Capture the cell that displays the provided text and extract its (x, y) central coordinate. 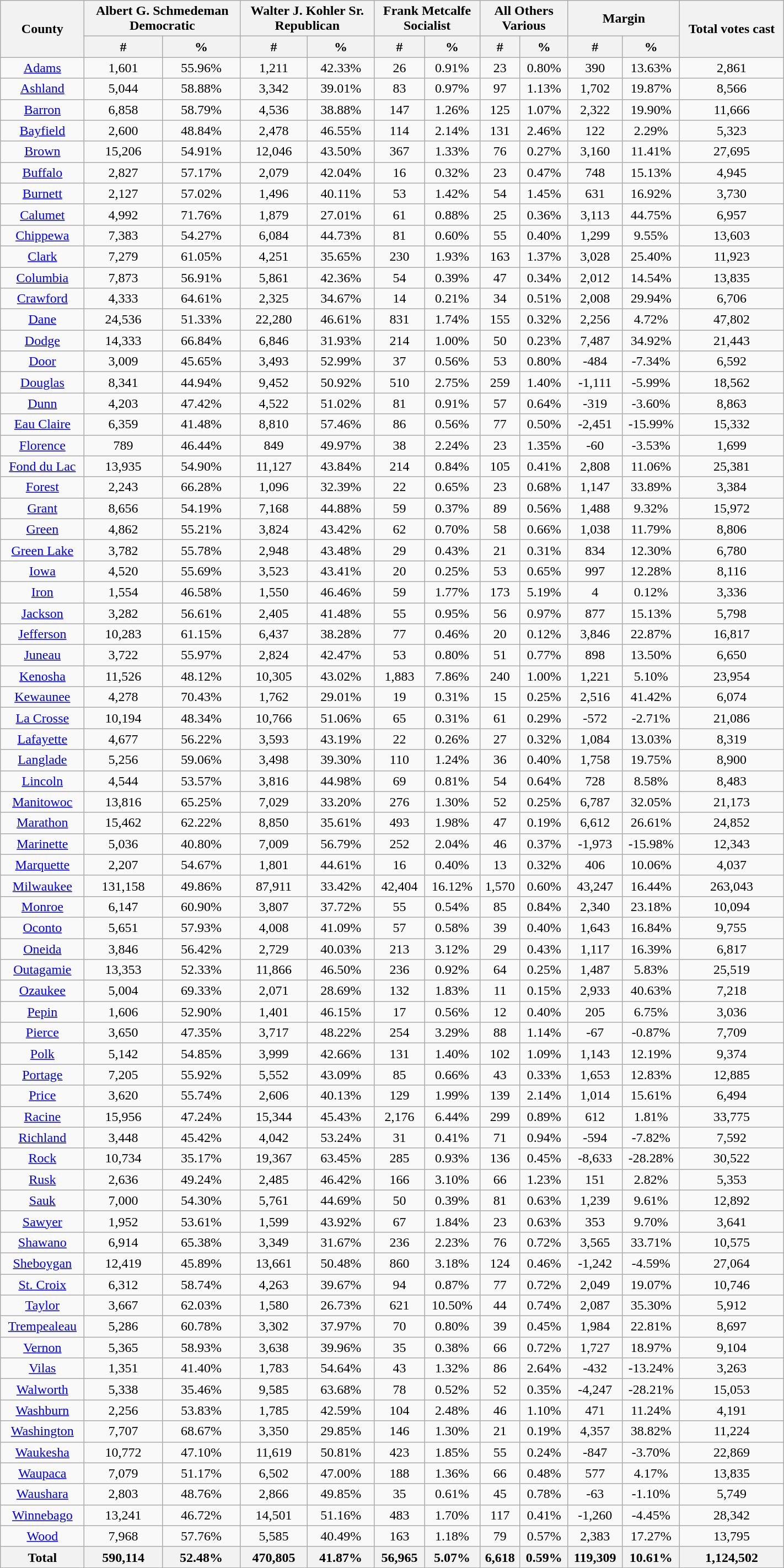
78 (399, 1389)
0.21% (452, 299)
-28.21% (651, 1389)
54.91% (201, 152)
Margin (624, 19)
11,224 (732, 1431)
2,383 (595, 1536)
7,009 (274, 844)
4,520 (123, 571)
Forest (42, 487)
Florence (42, 445)
38.82% (651, 1431)
173 (500, 592)
834 (595, 550)
Jackson (42, 613)
147 (399, 110)
83 (399, 89)
0.35% (544, 1389)
4,203 (123, 403)
Barron (42, 110)
39.01% (341, 89)
12.30% (651, 550)
0.81% (452, 781)
230 (399, 256)
53.57% (201, 781)
56.42% (201, 949)
17 (399, 1012)
2.29% (651, 131)
5,651 (123, 928)
12.19% (651, 1054)
8,566 (732, 89)
13,795 (732, 1536)
3,302 (274, 1327)
-3.70% (651, 1452)
54.67% (201, 865)
-28.28% (651, 1159)
La Crosse (42, 718)
63.45% (341, 1159)
27 (500, 739)
12,046 (274, 152)
Manitowoc (42, 802)
2,516 (595, 697)
2,008 (595, 299)
1,496 (274, 193)
390 (595, 68)
0.50% (544, 424)
860 (399, 1263)
70.43% (201, 697)
43.92% (341, 1221)
47.10% (201, 1452)
Walter J. Kohler Sr.Republican (308, 19)
114 (399, 131)
104 (399, 1410)
35.46% (201, 1389)
49.86% (201, 886)
-572 (595, 718)
3,641 (732, 1221)
240 (500, 676)
7,168 (274, 508)
10,734 (123, 1159)
6.75% (651, 1012)
Kewaunee (42, 697)
131,158 (123, 886)
-847 (595, 1452)
0.70% (452, 529)
-67 (595, 1033)
70 (399, 1327)
Pierce (42, 1033)
139 (500, 1096)
1,147 (595, 487)
2.64% (544, 1368)
5.83% (651, 970)
51.02% (341, 403)
Price (42, 1096)
831 (399, 320)
55.96% (201, 68)
40.80% (201, 844)
3,824 (274, 529)
Door (42, 362)
-484 (595, 362)
Washburn (42, 1410)
0.88% (452, 214)
Rock (42, 1159)
Clark (42, 256)
3,620 (123, 1096)
Sawyer (42, 1221)
1,643 (595, 928)
6,502 (274, 1473)
3,999 (274, 1054)
1.14% (544, 1033)
299 (500, 1117)
1,038 (595, 529)
Washington (42, 1431)
21,086 (732, 718)
1.42% (452, 193)
44.98% (341, 781)
56.61% (201, 613)
46.46% (341, 592)
1,758 (595, 760)
1.84% (452, 1221)
110 (399, 760)
1,554 (123, 592)
42.04% (341, 173)
49.24% (201, 1179)
50.81% (341, 1452)
28.69% (341, 991)
1,221 (595, 676)
39.30% (341, 760)
62 (399, 529)
44.75% (651, 214)
56.22% (201, 739)
-13.24% (651, 1368)
56 (500, 613)
15 (500, 697)
Total votes cast (732, 29)
2,207 (123, 865)
1.98% (452, 823)
10,094 (732, 907)
16.44% (651, 886)
2.04% (452, 844)
48.12% (201, 676)
3,523 (274, 571)
28,342 (732, 1515)
27,064 (732, 1263)
8,863 (732, 403)
3,807 (274, 907)
-1.10% (651, 1494)
25 (500, 214)
6,787 (595, 802)
48.76% (201, 1494)
166 (399, 1179)
0.27% (544, 152)
29.94% (651, 299)
44.73% (341, 235)
47.35% (201, 1033)
-1,973 (595, 844)
-2,451 (595, 424)
55.92% (201, 1075)
34 (500, 299)
46.72% (201, 1515)
1,096 (274, 487)
7,709 (732, 1033)
1,984 (595, 1327)
-60 (595, 445)
2.48% (452, 1410)
58.79% (201, 110)
39.67% (341, 1285)
50.92% (341, 382)
26.61% (651, 823)
3,384 (732, 487)
2,824 (274, 655)
62.22% (201, 823)
58 (500, 529)
19 (399, 697)
2,948 (274, 550)
9,755 (732, 928)
12,343 (732, 844)
1,124,502 (732, 1557)
367 (399, 152)
44.94% (201, 382)
353 (595, 1221)
58.74% (201, 1285)
12.28% (651, 571)
0.15% (544, 991)
Taylor (42, 1306)
41.40% (201, 1368)
54.19% (201, 508)
10,766 (274, 718)
Wood (42, 1536)
52.99% (341, 362)
188 (399, 1473)
6,147 (123, 907)
2,485 (274, 1179)
56,965 (399, 1557)
5,749 (732, 1494)
3,028 (595, 256)
4.72% (651, 320)
Crawford (42, 299)
Dodge (42, 341)
5,256 (123, 760)
9,452 (274, 382)
6,359 (123, 424)
1.07% (544, 110)
3,638 (274, 1348)
10.50% (452, 1306)
57.93% (201, 928)
3,565 (595, 1242)
1,783 (274, 1368)
3,650 (123, 1033)
2.82% (651, 1179)
2,827 (123, 173)
16.39% (651, 949)
County (42, 29)
51.06% (341, 718)
Green (42, 529)
Iron (42, 592)
6,846 (274, 341)
38 (399, 445)
1.85% (452, 1452)
61.05% (201, 256)
3.12% (452, 949)
6,957 (732, 214)
4,263 (274, 1285)
3,498 (274, 760)
22,869 (732, 1452)
38.88% (341, 110)
55.74% (201, 1096)
94 (399, 1285)
Lincoln (42, 781)
Frank MetcalfeSocialist (427, 19)
7,592 (732, 1138)
12,885 (732, 1075)
3,782 (123, 550)
69.33% (201, 991)
2.75% (452, 382)
71 (500, 1138)
11,923 (732, 256)
2,340 (595, 907)
5,552 (274, 1075)
1,702 (595, 89)
27.01% (341, 214)
15,206 (123, 152)
6,612 (595, 823)
510 (399, 382)
10,575 (732, 1242)
2,176 (399, 1117)
4,037 (732, 865)
124 (500, 1263)
31.67% (341, 1242)
3.29% (452, 1033)
1,299 (595, 235)
11.24% (651, 1410)
0.92% (452, 970)
13.03% (651, 739)
Juneau (42, 655)
Bayfield (42, 131)
122 (595, 131)
11.06% (651, 466)
-15.98% (651, 844)
10.61% (651, 1557)
48.34% (201, 718)
Pepin (42, 1012)
0.77% (544, 655)
19,367 (274, 1159)
41.42% (651, 697)
15,956 (123, 1117)
64.61% (201, 299)
1.93% (452, 256)
3,336 (732, 592)
1,487 (595, 970)
46.50% (341, 970)
0.68% (544, 487)
19.90% (651, 110)
62.03% (201, 1306)
-319 (595, 403)
Douglas (42, 382)
34.92% (651, 341)
54.27% (201, 235)
2,243 (123, 487)
3,722 (123, 655)
32.39% (341, 487)
8,656 (123, 508)
33,775 (732, 1117)
0.89% (544, 1117)
205 (595, 1012)
13 (500, 865)
65.38% (201, 1242)
3,349 (274, 1242)
1.36% (452, 1473)
7,873 (123, 277)
25.40% (651, 256)
-594 (595, 1138)
849 (274, 445)
4,862 (123, 529)
16.84% (651, 928)
2,933 (595, 991)
1.99% (452, 1096)
44.88% (341, 508)
1,084 (595, 739)
60.78% (201, 1327)
15,053 (732, 1389)
49.97% (341, 445)
16.92% (651, 193)
Marathon (42, 823)
1.35% (544, 445)
6,074 (732, 697)
Vernon (42, 1348)
43.02% (341, 676)
58.93% (201, 1348)
Rusk (42, 1179)
Winnebago (42, 1515)
6,592 (732, 362)
12,419 (123, 1263)
43.48% (341, 550)
40.49% (341, 1536)
Total (42, 1557)
15,972 (732, 508)
43.42% (341, 529)
Monroe (42, 907)
10,305 (274, 676)
621 (399, 1306)
50.48% (341, 1263)
1,699 (732, 445)
2,079 (274, 173)
7,487 (595, 341)
St. Croix (42, 1285)
29.85% (341, 1431)
Ozaukee (42, 991)
79 (500, 1536)
997 (595, 571)
1,606 (123, 1012)
1,727 (595, 1348)
151 (595, 1179)
1,580 (274, 1306)
590,114 (123, 1557)
1,762 (274, 697)
3,717 (274, 1033)
1,239 (595, 1200)
5,353 (732, 1179)
877 (595, 613)
3,350 (274, 1431)
5.07% (452, 1557)
11,526 (123, 676)
37 (399, 362)
6,706 (732, 299)
46.55% (341, 131)
55.97% (201, 655)
11 (500, 991)
Marinette (42, 844)
0.78% (544, 1494)
8,116 (732, 571)
3,263 (732, 1368)
1,401 (274, 1012)
276 (399, 802)
0.48% (544, 1473)
4,992 (123, 214)
40.03% (341, 949)
35.30% (651, 1306)
87,911 (274, 886)
7,000 (123, 1200)
11,127 (274, 466)
54.90% (201, 466)
Dunn (42, 403)
6,817 (732, 949)
43.84% (341, 466)
30,522 (732, 1159)
252 (399, 844)
Waukesha (42, 1452)
58.88% (201, 89)
47,802 (732, 320)
33.20% (341, 802)
0.61% (452, 1494)
51.16% (341, 1515)
11.41% (651, 152)
33.89% (651, 487)
3,113 (595, 214)
All OthersVarious (524, 19)
12 (500, 1012)
3,593 (274, 739)
3,160 (595, 152)
2,861 (732, 68)
1.81% (651, 1117)
23.18% (651, 907)
5,585 (274, 1536)
9.55% (651, 235)
57.76% (201, 1536)
66.84% (201, 341)
1,879 (274, 214)
21,443 (732, 341)
1.32% (452, 1368)
64 (500, 970)
51.17% (201, 1473)
4,333 (123, 299)
6,084 (274, 235)
9.32% (651, 508)
8,810 (274, 424)
1,801 (274, 865)
1.24% (452, 760)
54.64% (341, 1368)
Oneida (42, 949)
13,603 (732, 235)
4,357 (595, 1431)
15,344 (274, 1117)
68.67% (201, 1431)
8,483 (732, 781)
44.69% (341, 1200)
46.58% (201, 592)
3,342 (274, 89)
44.61% (341, 865)
0.93% (452, 1159)
52.90% (201, 1012)
493 (399, 823)
0.29% (544, 718)
8,806 (732, 529)
728 (595, 781)
6,780 (732, 550)
0.33% (544, 1075)
48.22% (341, 1033)
-15.99% (651, 424)
10,746 (732, 1285)
7,383 (123, 235)
Polk (42, 1054)
1,211 (274, 68)
-1,111 (595, 382)
3,816 (274, 781)
612 (595, 1117)
5,861 (274, 277)
4,191 (732, 1410)
25,519 (732, 970)
57.17% (201, 173)
2,600 (123, 131)
4,278 (123, 697)
35.65% (341, 256)
8,319 (732, 739)
2,729 (274, 949)
7,968 (123, 1536)
14.54% (651, 277)
Lafayette (42, 739)
Adams (42, 68)
1.45% (544, 193)
2,325 (274, 299)
65 (399, 718)
4 (595, 592)
37.97% (341, 1327)
5,036 (123, 844)
-2.71% (651, 718)
47.00% (341, 1473)
-432 (595, 1368)
2.46% (544, 131)
5,142 (123, 1054)
0.54% (452, 907)
0.87% (452, 1285)
19.75% (651, 760)
46.61% (341, 320)
7,279 (123, 256)
51.33% (201, 320)
0.52% (452, 1389)
6,312 (123, 1285)
-4.59% (651, 1263)
53.83% (201, 1410)
13,816 (123, 802)
34.67% (341, 299)
Oconto (42, 928)
65.25% (201, 802)
59.06% (201, 760)
53.61% (201, 1221)
2,866 (274, 1494)
1.74% (452, 320)
47.24% (201, 1117)
22.87% (651, 634)
Kenosha (42, 676)
35.17% (201, 1159)
631 (595, 193)
43.09% (341, 1075)
97 (500, 89)
29.01% (341, 697)
Richland (42, 1138)
43,247 (595, 886)
45.65% (201, 362)
10,772 (123, 1452)
119,309 (595, 1557)
55.69% (201, 571)
6,858 (123, 110)
51 (500, 655)
2,405 (274, 613)
3.18% (452, 1263)
1,883 (399, 676)
423 (399, 1452)
9.61% (651, 1200)
Walworth (42, 1389)
24,536 (123, 320)
31 (399, 1138)
25,381 (732, 466)
42.66% (341, 1054)
10,194 (123, 718)
17.27% (651, 1536)
8,697 (732, 1327)
577 (595, 1473)
1,952 (123, 1221)
56.79% (341, 844)
5,365 (123, 1348)
41.87% (341, 1557)
57.02% (201, 193)
789 (123, 445)
0.36% (544, 214)
42,404 (399, 886)
0.26% (452, 739)
69 (399, 781)
1,014 (595, 1096)
102 (500, 1054)
13,241 (123, 1515)
1,570 (500, 886)
-7.34% (651, 362)
Waushara (42, 1494)
46.15% (341, 1012)
1.10% (544, 1410)
1.09% (544, 1054)
11,666 (732, 110)
Fond du Lac (42, 466)
Vilas (42, 1368)
Outagamie (42, 970)
71.76% (201, 214)
2,071 (274, 991)
132 (399, 991)
4,522 (274, 403)
18,562 (732, 382)
4,544 (123, 781)
4,042 (274, 1138)
213 (399, 949)
21,173 (732, 802)
-1,242 (595, 1263)
Chippewa (42, 235)
13.50% (651, 655)
46.42% (341, 1179)
11.79% (651, 529)
43.19% (341, 739)
4,008 (274, 928)
8,900 (732, 760)
54.30% (201, 1200)
55.78% (201, 550)
45.43% (341, 1117)
16,817 (732, 634)
-0.87% (651, 1033)
1,550 (274, 592)
41.09% (341, 928)
15,462 (123, 823)
-63 (595, 1494)
9.70% (651, 1221)
898 (595, 655)
1,785 (274, 1410)
748 (595, 173)
2,478 (274, 131)
37.72% (341, 907)
14 (399, 299)
47.42% (201, 403)
1,117 (595, 949)
2,606 (274, 1096)
32.05% (651, 802)
7,218 (732, 991)
14,333 (123, 341)
27,695 (732, 152)
Iowa (42, 571)
6,437 (274, 634)
4,536 (274, 110)
4,251 (274, 256)
-3.60% (651, 403)
48.84% (201, 131)
254 (399, 1033)
15.61% (651, 1096)
Shawano (42, 1242)
45.42% (201, 1138)
1,143 (595, 1054)
Ashland (42, 89)
13.63% (651, 68)
22,280 (274, 320)
42.33% (341, 68)
0.58% (452, 928)
Portage (42, 1075)
10,283 (123, 634)
3,493 (274, 362)
60.90% (201, 907)
-5.99% (651, 382)
18.97% (651, 1348)
38.28% (341, 634)
8.58% (651, 781)
Calumet (42, 214)
1.37% (544, 256)
5,044 (123, 89)
Trempealeau (42, 1327)
5,798 (732, 613)
3,036 (732, 1012)
129 (399, 1096)
3,667 (123, 1306)
-1,260 (595, 1515)
42.59% (341, 1410)
7,707 (123, 1431)
2,012 (595, 277)
46.44% (201, 445)
26 (399, 68)
285 (399, 1159)
45 (500, 1494)
-3.53% (651, 445)
42.47% (341, 655)
19.07% (651, 1285)
40.63% (651, 991)
13,935 (123, 466)
35.61% (341, 823)
66.28% (201, 487)
9,585 (274, 1389)
5,323 (732, 131)
483 (399, 1515)
5,338 (123, 1389)
26.73% (341, 1306)
146 (399, 1431)
1.13% (544, 89)
4.17% (651, 1473)
0.34% (544, 277)
471 (595, 1410)
406 (595, 865)
5,912 (732, 1306)
2,636 (123, 1179)
117 (500, 1515)
6,914 (123, 1242)
2,808 (595, 466)
43.50% (341, 152)
2,049 (595, 1285)
15,332 (732, 424)
155 (500, 320)
1.18% (452, 1536)
43.41% (341, 571)
40.11% (341, 193)
4,945 (732, 173)
Racine (42, 1117)
2.24% (452, 445)
Columbia (42, 277)
55.21% (201, 529)
4,677 (123, 739)
Dane (42, 320)
5.19% (544, 592)
12,892 (732, 1200)
Sheboygan (42, 1263)
0.59% (544, 1557)
10.06% (651, 865)
7,205 (123, 1075)
12.83% (651, 1075)
5,286 (123, 1327)
6,618 (500, 1557)
1.23% (544, 1179)
11,866 (274, 970)
13,353 (123, 970)
23,954 (732, 676)
1.33% (452, 152)
0.23% (544, 341)
1.26% (452, 110)
Langlade (42, 760)
-7.82% (651, 1138)
1,599 (274, 1221)
-8,633 (595, 1159)
45.89% (201, 1263)
1,351 (123, 1368)
67 (399, 1221)
0.24% (544, 1452)
1,488 (595, 508)
9,104 (732, 1348)
6.44% (452, 1117)
19.87% (651, 89)
5.10% (651, 676)
88 (500, 1033)
2,322 (595, 110)
36 (500, 760)
-4.45% (651, 1515)
Jefferson (42, 634)
0.47% (544, 173)
49.85% (341, 1494)
Albert G. SchmedemanDemocratic (162, 19)
54.85% (201, 1054)
7,029 (274, 802)
125 (500, 110)
0.74% (544, 1306)
1,601 (123, 68)
1.70% (452, 1515)
3,448 (123, 1138)
Sauk (42, 1200)
89 (500, 508)
0.51% (544, 299)
33.71% (651, 1242)
8,850 (274, 823)
Milwaukee (42, 886)
31.93% (341, 341)
24,852 (732, 823)
8,341 (123, 382)
263,043 (732, 886)
0.95% (452, 613)
33.42% (341, 886)
2,803 (123, 1494)
3,282 (123, 613)
Waupaca (42, 1473)
22.81% (651, 1327)
39.96% (341, 1348)
-4,247 (595, 1389)
0.94% (544, 1138)
1.83% (452, 991)
16.12% (452, 886)
136 (500, 1159)
57.46% (341, 424)
259 (500, 382)
5,761 (274, 1200)
5,004 (123, 991)
44 (500, 1306)
Burnett (42, 193)
0.57% (544, 1536)
9,374 (732, 1054)
3,009 (123, 362)
470,805 (274, 1557)
61.15% (201, 634)
52.33% (201, 970)
105 (500, 466)
1,653 (595, 1075)
Eau Claire (42, 424)
63.68% (341, 1389)
1.77% (452, 592)
13,661 (274, 1263)
56.91% (201, 277)
3,730 (732, 193)
42.36% (341, 277)
2.23% (452, 1242)
52.48% (201, 1557)
2,127 (123, 193)
7,079 (123, 1473)
14,501 (274, 1515)
Marquette (42, 865)
7.86% (452, 676)
3.10% (452, 1179)
6,494 (732, 1096)
Green Lake (42, 550)
2,087 (595, 1306)
11,619 (274, 1452)
0.38% (452, 1348)
Buffalo (42, 173)
40.13% (341, 1096)
Grant (42, 508)
6,650 (732, 655)
Brown (42, 152)
53.24% (341, 1138)
